Scan for the cell matching the given text and deliver its [X, Y] coordinate at center. 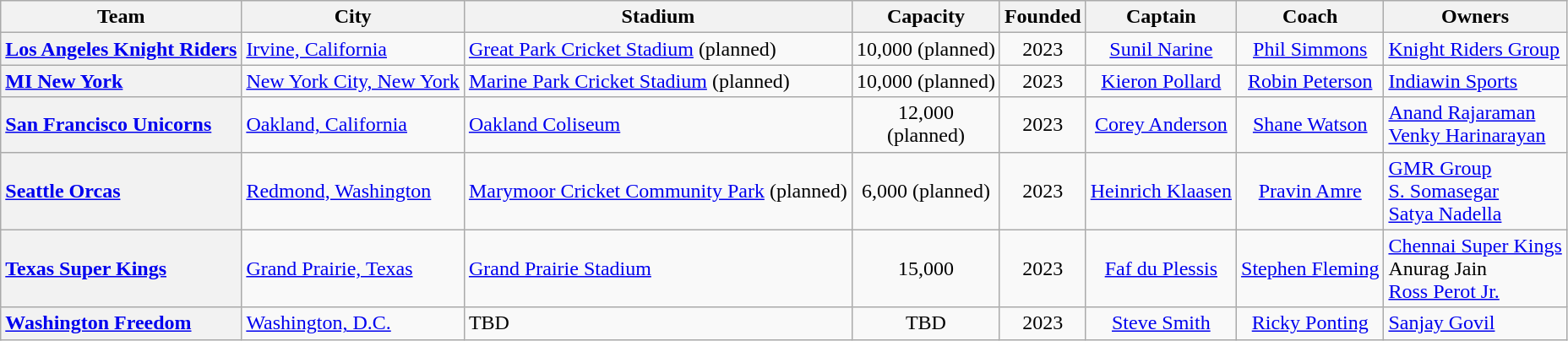
Redmond, Washington [353, 191]
6,000 (planned) [926, 191]
Corey Anderson [1161, 125]
Indiawin Sports [1475, 81]
City [353, 17]
Heinrich Klaasen [1161, 191]
Knight Riders Group [1475, 49]
Owners [1475, 17]
Irvine, California [353, 49]
Washington Freedom [122, 323]
Founded [1043, 17]
MI New York [122, 81]
Captain [1161, 17]
Phil Simmons [1310, 49]
San Francisco Unicorns [122, 125]
Shane Watson [1310, 125]
Sunil Narine [1161, 49]
New York City, New York [353, 81]
Sanjay Govil [1475, 323]
Grand Prairie, Texas [353, 268]
Seattle Orcas [122, 191]
Ricky Ponting [1310, 323]
Marymoor Cricket Community Park (planned) [657, 191]
Steve Smith [1161, 323]
Stephen Fleming [1310, 268]
Great Park Cricket Stadium (planned) [657, 49]
Los Angeles Knight Riders [122, 49]
Anand RajaramanVenky Harinarayan [1475, 125]
GMR GroupS. Somasegar Satya Nadella [1475, 191]
Faf du Plessis [1161, 268]
Washington, D.C. [353, 323]
Texas Super Kings [122, 268]
Kieron Pollard [1161, 81]
Oakland, California [353, 125]
Robin Peterson [1310, 81]
12,000(planned) [926, 125]
Pravin Amre [1310, 191]
Grand Prairie Stadium [657, 268]
Chennai Super KingsAnurag JainRoss Perot Jr. [1475, 268]
Coach [1310, 17]
Capacity [926, 17]
Team [122, 17]
Marine Park Cricket Stadium (planned) [657, 81]
15,000 [926, 268]
Oakland Coliseum [657, 125]
Stadium [657, 17]
